For the text-containing cell, return its midpoint in [X, Y] coordinate format. 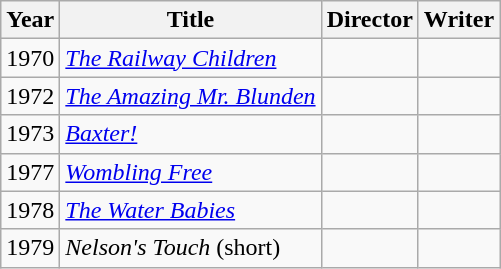
Nelson's Touch (short) [190, 248]
1970 [30, 58]
The Railway Children [190, 58]
1972 [30, 96]
Year [30, 20]
The Amazing Mr. Blunden [190, 96]
1977 [30, 172]
Title [190, 20]
The Water Babies [190, 210]
Baxter! [190, 134]
1973 [30, 134]
1978 [30, 210]
Wombling Free [190, 172]
Director [370, 20]
1979 [30, 248]
Writer [458, 20]
